Search for the cell housing the specified text and yield its [X, Y] center coordinate. 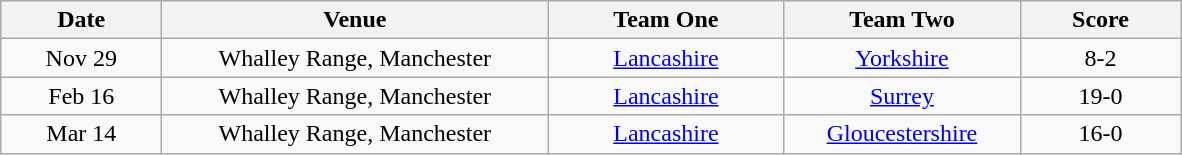
Yorkshire [902, 58]
Team Two [902, 20]
Feb 16 [82, 96]
Venue [355, 20]
Gloucestershire [902, 134]
16-0 [1100, 134]
Surrey [902, 96]
8-2 [1100, 58]
Mar 14 [82, 134]
Score [1100, 20]
19-0 [1100, 96]
Team One [666, 20]
Nov 29 [82, 58]
Date [82, 20]
